Return (X, Y) of the center of cell containing provided text 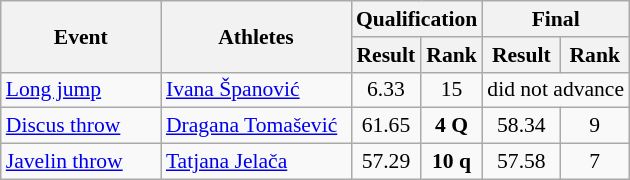
9 (594, 126)
6.33 (386, 90)
7 (594, 162)
Event (81, 36)
58.34 (521, 126)
57.29 (386, 162)
Tatjana Jelača (256, 162)
Long jump (81, 90)
did not advance (556, 90)
61.65 (386, 126)
Javelin throw (81, 162)
Dragana Tomašević (256, 126)
Discus throw (81, 126)
Athletes (256, 36)
Ivana Španović (256, 90)
4 Q (452, 126)
Qualification (416, 19)
57.58 (521, 162)
10 q (452, 162)
15 (452, 90)
Final (556, 19)
